Provide the [X, Y] coordinate of the cell's center where the given text is located.  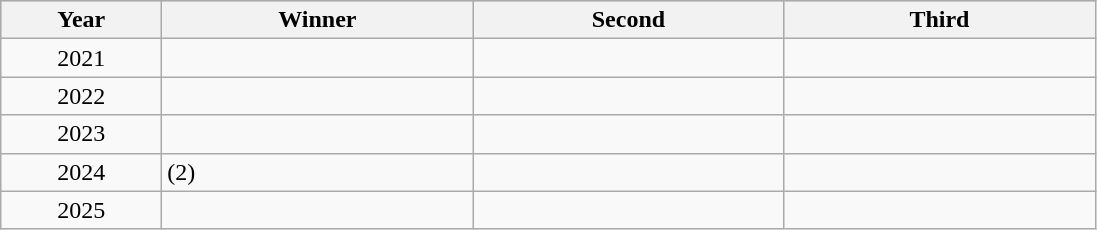
Year [82, 20]
Third [940, 20]
2021 [82, 58]
2023 [82, 134]
Second [628, 20]
2024 [82, 172]
(2) [318, 172]
Winner [318, 20]
2025 [82, 210]
2022 [82, 96]
